Output the [X, Y] coordinate of the center of the cell containing the given text.  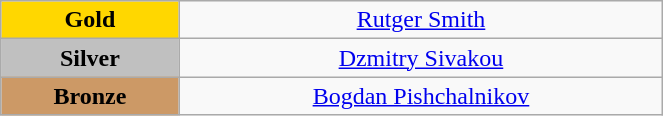
Bronze [90, 96]
Bogdan Pishchalnikov [421, 96]
Rutger Smith [421, 20]
Gold [90, 20]
Silver [90, 58]
Dzmitry Sivakou [421, 58]
